Determine the [x, y] coordinate at the center of the cell enclosing the given text.  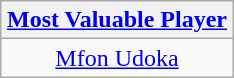
Most Valuable Player [116, 20]
Mfon Udoka [116, 58]
